Provide the [X, Y] coordinate of the cell's center where the given text is located.  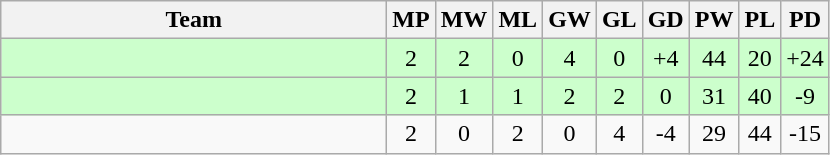
Team [194, 20]
+24 [806, 58]
MP [411, 20]
-15 [806, 134]
MW [464, 20]
GW [570, 20]
PL [760, 20]
20 [760, 58]
40 [760, 96]
GD [666, 20]
29 [714, 134]
PD [806, 20]
31 [714, 96]
ML [518, 20]
+4 [666, 58]
-4 [666, 134]
GL [619, 20]
-9 [806, 96]
PW [714, 20]
